Return the (x, y) coordinate for the center point of the cell that contains the specified text.  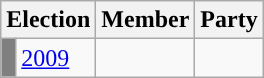
2009 (56, 58)
Member (146, 20)
Party (229, 20)
Election (48, 20)
